Return (x, y) of the center of cell containing provided text 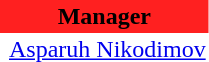
Manager (104, 16)
